Locate the cell with the specified text and output its [x, y] center coordinate. 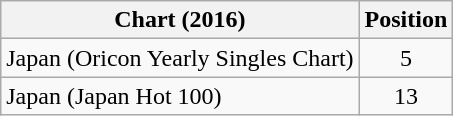
Position [406, 20]
13 [406, 96]
Japan (Oricon Yearly Singles Chart) [180, 58]
Japan (Japan Hot 100) [180, 96]
5 [406, 58]
Chart (2016) [180, 20]
